Scan for the cell matching the given text and deliver its (X, Y) coordinate at center. 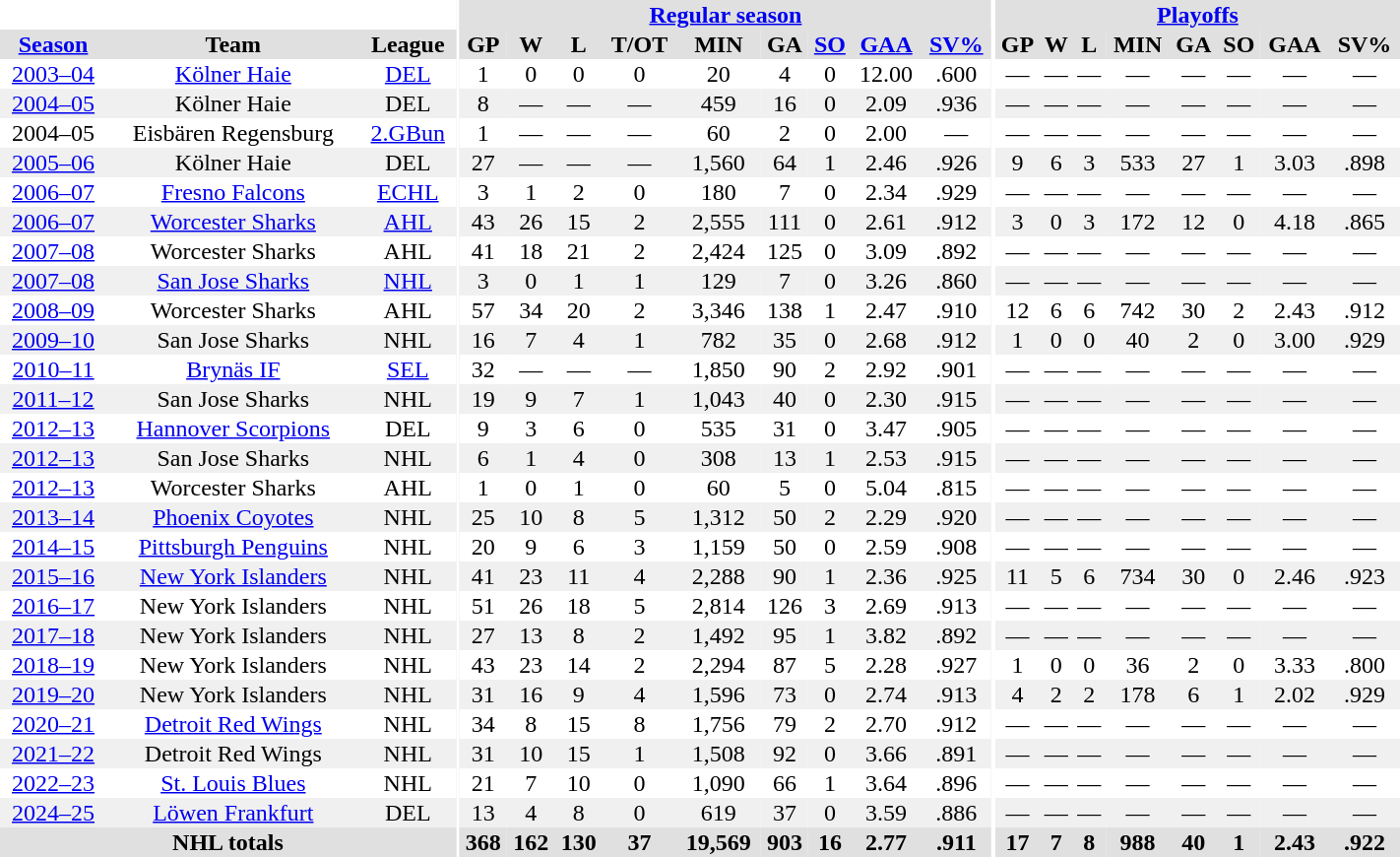
.800 (1365, 665)
2015–16 (53, 576)
2009–10 (53, 340)
19,569 (719, 842)
2016–17 (53, 606)
1,492 (719, 635)
57 (483, 310)
2.30 (886, 399)
.911 (956, 842)
32 (483, 369)
.936 (956, 103)
2.61 (886, 222)
NHL totals (228, 842)
Eisbären Regensburg (232, 133)
92 (785, 754)
535 (719, 428)
2,288 (719, 576)
2.34 (886, 192)
1,560 (719, 163)
2.29 (886, 517)
162 (531, 842)
3.47 (886, 428)
14 (579, 665)
2.69 (886, 606)
619 (719, 813)
734 (1138, 576)
1,850 (719, 369)
5.04 (886, 488)
19 (483, 399)
.925 (956, 576)
.898 (1365, 163)
308 (719, 458)
Phoenix Coyotes (232, 517)
2.09 (886, 103)
Regular season (726, 15)
2021–22 (53, 754)
12.00 (886, 74)
178 (1138, 694)
3.26 (886, 281)
.910 (956, 310)
2.74 (886, 694)
51 (483, 606)
533 (1138, 163)
3.03 (1295, 163)
3.66 (886, 754)
17 (1018, 842)
T/OT (640, 44)
Fresno Falcons (232, 192)
2.59 (886, 547)
2,424 (719, 251)
73 (785, 694)
2.77 (886, 842)
126 (785, 606)
2019–20 (53, 694)
.908 (956, 547)
2,555 (719, 222)
.905 (956, 428)
.865 (1365, 222)
3.00 (1295, 340)
1,312 (719, 517)
2.47 (886, 310)
2020–21 (53, 724)
1,596 (719, 694)
.886 (956, 813)
.891 (956, 754)
Pittsburgh Penguins (232, 547)
.600 (956, 74)
2003–04 (53, 74)
.926 (956, 163)
903 (785, 842)
87 (785, 665)
3.09 (886, 251)
2.28 (886, 665)
3.82 (886, 635)
Brynäs IF (232, 369)
2,814 (719, 606)
2022–23 (53, 783)
2.92 (886, 369)
180 (719, 192)
3.59 (886, 813)
1,508 (719, 754)
2.02 (1295, 694)
2.GBun (408, 133)
League (408, 44)
2017–18 (53, 635)
1,756 (719, 724)
2.70 (886, 724)
66 (785, 783)
Team (232, 44)
2.53 (886, 458)
2013–14 (53, 517)
2018–19 (53, 665)
St. Louis Blues (232, 783)
ECHL (408, 192)
35 (785, 340)
988 (1138, 842)
79 (785, 724)
368 (483, 842)
2.68 (886, 340)
111 (785, 222)
782 (719, 340)
.927 (956, 665)
2008–09 (53, 310)
172 (1138, 222)
1,043 (719, 399)
SEL (408, 369)
36 (1138, 665)
130 (579, 842)
3,346 (719, 310)
1,159 (719, 547)
742 (1138, 310)
.901 (956, 369)
2024–25 (53, 813)
2005–06 (53, 163)
2,294 (719, 665)
.920 (956, 517)
95 (785, 635)
.896 (956, 783)
125 (785, 251)
64 (785, 163)
138 (785, 310)
.923 (1365, 576)
4.18 (1295, 222)
Löwen Frankfurt (232, 813)
129 (719, 281)
Hannover Scorpions (232, 428)
2.00 (886, 133)
.815 (956, 488)
.922 (1365, 842)
.860 (956, 281)
3.33 (1295, 665)
2014–15 (53, 547)
3.64 (886, 783)
1,090 (719, 783)
2011–12 (53, 399)
Season (53, 44)
2010–11 (53, 369)
25 (483, 517)
2.36 (886, 576)
459 (719, 103)
Playoffs (1197, 15)
